Find where the given text appears and provide that cell's center as (x, y) coordinate. 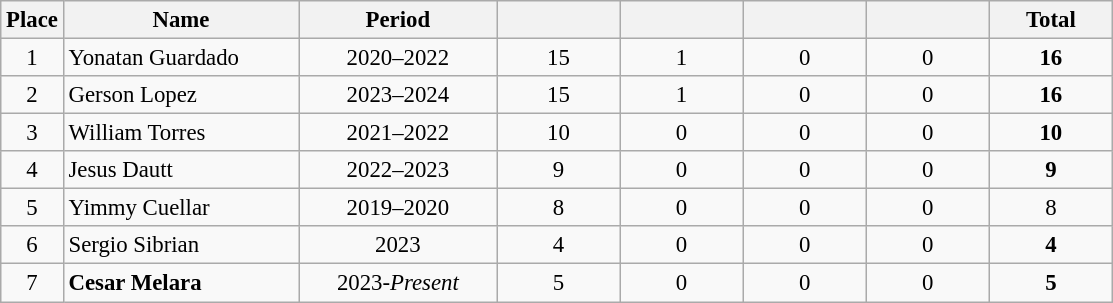
Cesar Melara (181, 283)
Yonatan Guardado (181, 58)
7 (32, 283)
Jesus Dautt (181, 170)
Period (398, 20)
2 (32, 95)
Sergio Sibrian (181, 245)
3 (32, 133)
Gerson Lopez (181, 95)
2021–2022 (398, 133)
Total (1050, 20)
2023–2024 (398, 95)
2020–2022 (398, 58)
Yimmy Cuellar (181, 208)
2023-Present (398, 283)
2023 (398, 245)
2019–2020 (398, 208)
Name (181, 20)
William Torres (181, 133)
2022–2023 (398, 170)
Place (32, 20)
6 (32, 245)
